From the cell containing the given text, extract its center point as (x, y) coordinate. 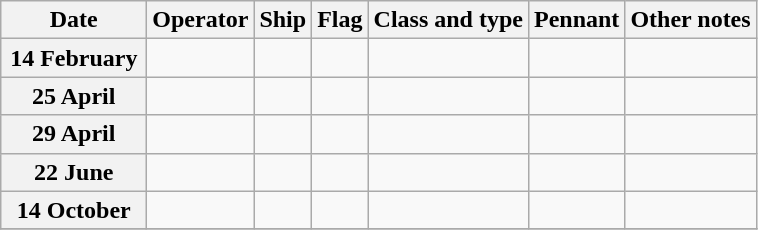
Pennant (576, 20)
22 June (74, 172)
Date (74, 20)
Other notes (690, 20)
Operator (200, 20)
29 April (74, 134)
Class and type (448, 20)
14 February (74, 58)
Ship (283, 20)
Flag (340, 20)
25 April (74, 96)
14 October (74, 210)
